Provide the [X, Y] coordinate of the cell's center where the given text is located.  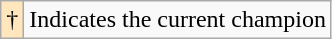
Indicates the current champion [178, 20]
† [12, 20]
